From the cell containing the given text, extract its center point as [x, y] coordinate. 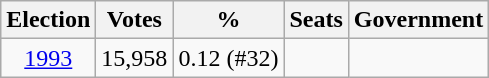
Seats [316, 20]
Government [418, 20]
% [228, 20]
15,958 [134, 58]
1993 [48, 58]
0.12 (#32) [228, 58]
Election [48, 20]
Votes [134, 20]
